Provide the [x, y] coordinate of the cell's center where the given text is located.  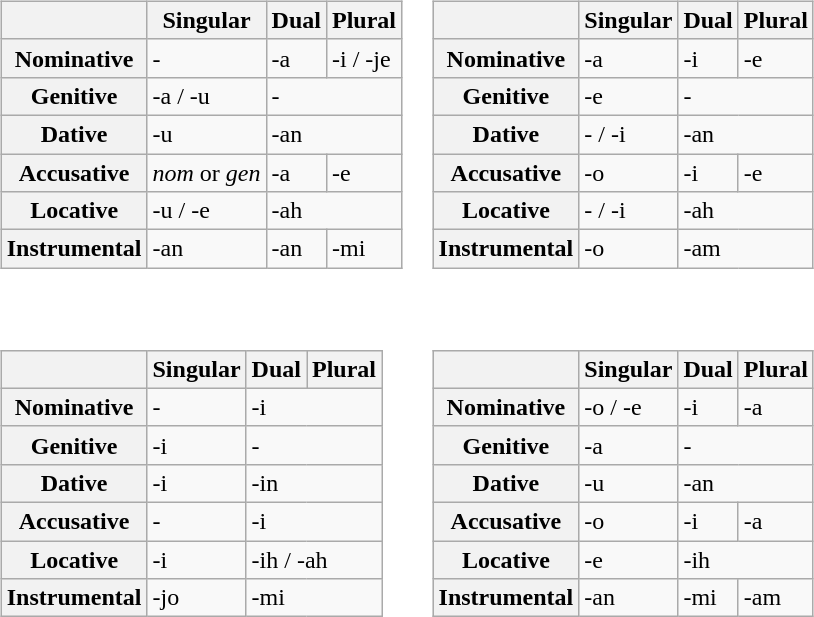
-ih / -ah [314, 559]
-a / -u [206, 96]
-jo [196, 598]
-i / -je [364, 58]
nom or gen [206, 173]
-in [314, 483]
-o / -e [628, 407]
-ih [746, 559]
-u / -e [206, 211]
